Locate the cell with the specified text and output its (X, Y) center coordinate. 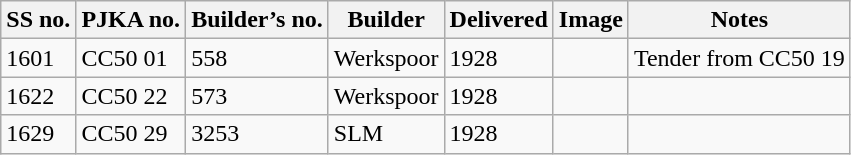
Notes (739, 20)
1622 (38, 96)
Builder (386, 20)
1601 (38, 58)
SS no. (38, 20)
Builder’s no. (258, 20)
573 (258, 96)
Delivered (498, 20)
Tender from CC50 19 (739, 58)
Image (590, 20)
CC50 22 (131, 96)
1629 (38, 134)
3253 (258, 134)
558 (258, 58)
CC50 29 (131, 134)
CC50 01 (131, 58)
PJKA no. (131, 20)
SLM (386, 134)
